For the text-containing cell, return its midpoint in [X, Y] coordinate format. 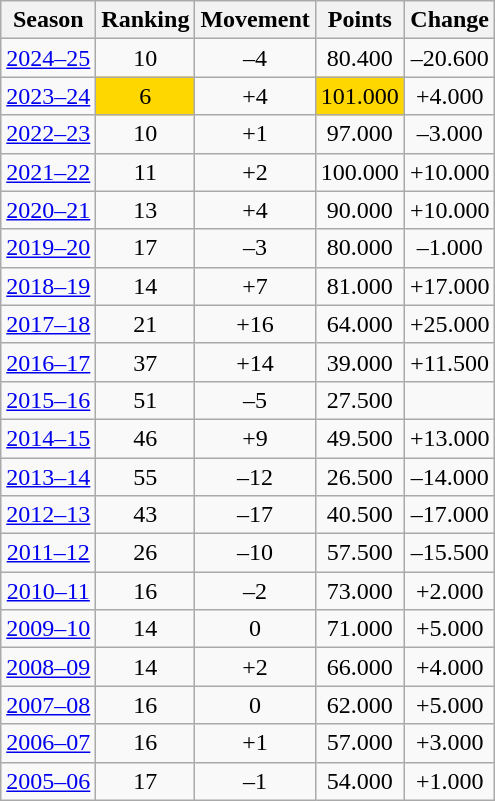
57.500 [360, 553]
26.500 [360, 477]
40.500 [360, 515]
2014–15 [48, 438]
43 [146, 515]
80.000 [360, 248]
–3.000 [450, 134]
27.500 [360, 400]
2016–17 [48, 362]
+3.000 [450, 743]
2009–10 [48, 629]
–3 [255, 248]
–20.600 [450, 58]
–17 [255, 515]
+7 [255, 286]
46 [146, 438]
Change [450, 20]
97.000 [360, 134]
2013–14 [48, 477]
–12 [255, 477]
2018–19 [48, 286]
+25.000 [450, 324]
–15.500 [450, 553]
–4 [255, 58]
51 [146, 400]
+14 [255, 362]
13 [146, 210]
2019–20 [48, 248]
2024–25 [48, 58]
+17.000 [450, 286]
26 [146, 553]
81.000 [360, 286]
90.000 [360, 210]
21 [146, 324]
–14.000 [450, 477]
55 [146, 477]
+11.500 [450, 362]
71.000 [360, 629]
Movement [255, 20]
–17.000 [450, 515]
2023–24 [48, 96]
+1.000 [450, 781]
+13.000 [450, 438]
54.000 [360, 781]
37 [146, 362]
2006–07 [48, 743]
80.400 [360, 58]
100.000 [360, 172]
2005–06 [48, 781]
–2 [255, 591]
–5 [255, 400]
2010–11 [48, 591]
62.000 [360, 705]
–10 [255, 553]
6 [146, 96]
2021–22 [48, 172]
2012–13 [48, 515]
–1 [255, 781]
Season [48, 20]
2008–09 [48, 667]
66.000 [360, 667]
57.000 [360, 743]
39.000 [360, 362]
+9 [255, 438]
+2.000 [450, 591]
Points [360, 20]
49.500 [360, 438]
–1.000 [450, 248]
2017–18 [48, 324]
2011–12 [48, 553]
Ranking [146, 20]
2020–21 [48, 210]
64.000 [360, 324]
+16 [255, 324]
2015–16 [48, 400]
73.000 [360, 591]
101.000 [360, 96]
11 [146, 172]
2007–08 [48, 705]
2022–23 [48, 134]
